Output the [X, Y] coordinate of the center of the cell containing the given text.  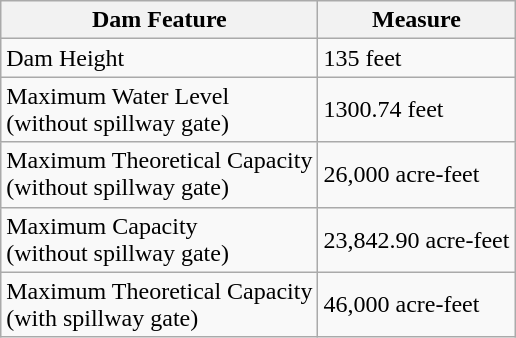
23,842.90 acre-feet [416, 240]
Dam Feature [160, 20]
Dam Height [160, 58]
Maximum Theoretical Capacity(with spillway gate) [160, 304]
Measure [416, 20]
26,000 acre-feet [416, 174]
1300.74 feet [416, 110]
Maximum Water Level(without spillway gate) [160, 110]
Maximum Theoretical Capacity(without spillway gate) [160, 174]
Maximum Capacity(without spillway gate) [160, 240]
135 feet [416, 58]
46,000 acre-feet [416, 304]
